From the cell containing the given text, extract its center point as [x, y] coordinate. 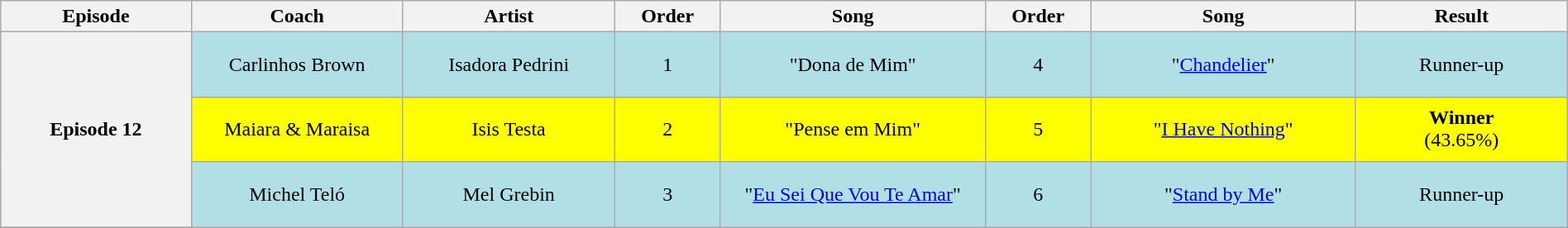
Episode 12 [96, 130]
Coach [297, 17]
Maiara & Maraisa [297, 129]
"Pense em Mim" [853, 129]
3 [667, 195]
Mel Grebin [509, 195]
Michel Teló [297, 195]
6 [1038, 195]
"Stand by Me" [1223, 195]
Winner(43.65%) [1461, 129]
1 [667, 64]
"Dona de Mim" [853, 64]
Result [1461, 17]
5 [1038, 129]
Episode [96, 17]
Isis Testa [509, 129]
Carlinhos Brown [297, 64]
"Eu Sei Que Vou Te Amar" [853, 195]
2 [667, 129]
Isadora Pedrini [509, 64]
"I Have Nothing" [1223, 129]
"Chandelier" [1223, 64]
Artist [509, 17]
4 [1038, 64]
